From the cell containing the given text, extract its center point as [x, y] coordinate. 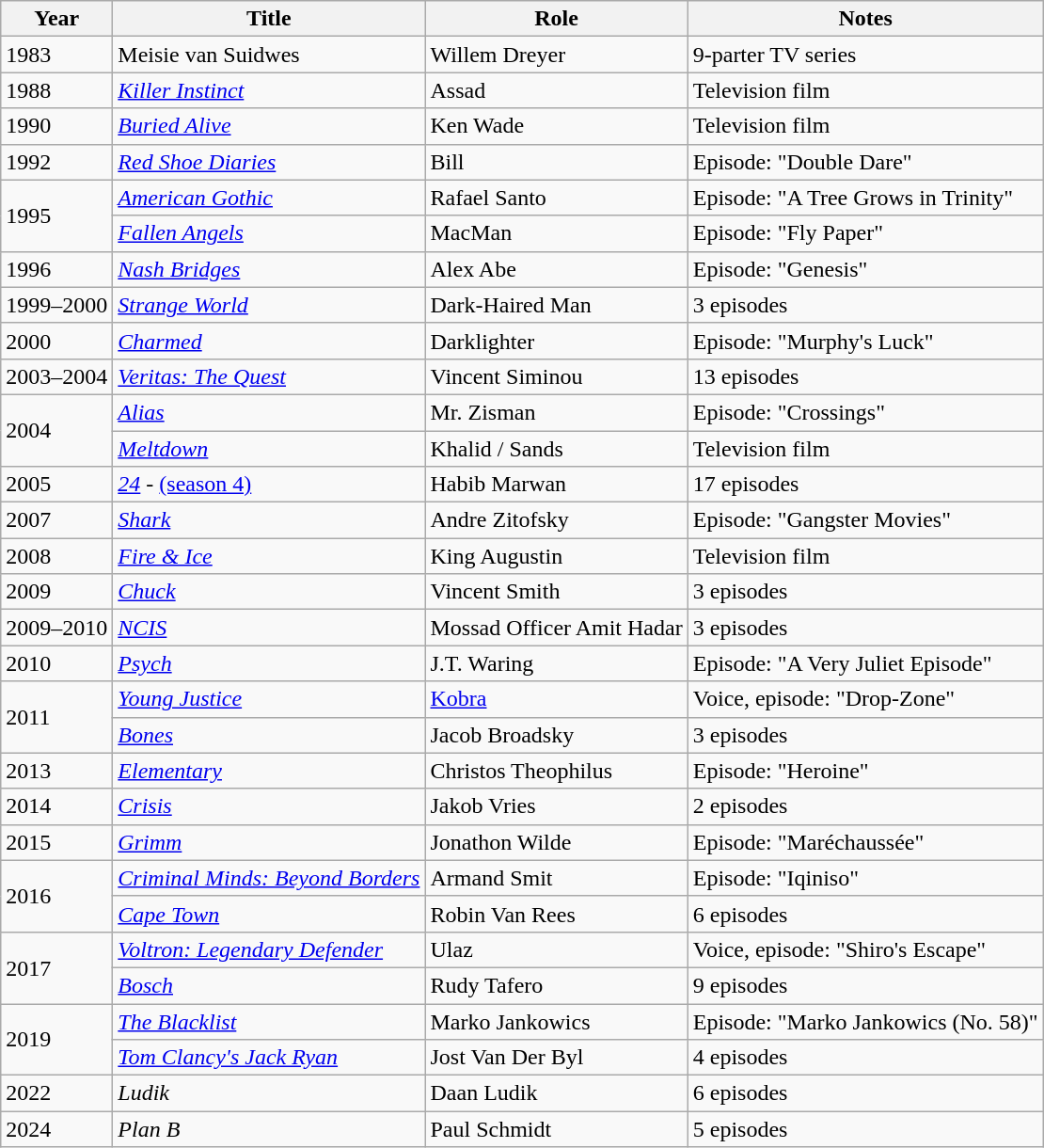
Episode: "Genesis" [865, 269]
Elementary [269, 771]
Episode: "Fly Paper" [865, 233]
Jost Van Der Byl [557, 1058]
2009 [56, 592]
1990 [56, 126]
Notes [865, 19]
King Augustin [557, 556]
Role [557, 19]
2007 [56, 520]
Armand Smit [557, 878]
2003–2004 [56, 376]
Episode: "A Very Juliet Episode" [865, 663]
Episode: "Crossings" [865, 412]
Habib Marwan [557, 485]
Chuck [269, 592]
Andre Zitofsky [557, 520]
Crisis [269, 806]
Meisie van Suidwes [269, 55]
Killer Instinct [269, 90]
4 episodes [865, 1058]
Nash Bridges [269, 269]
1996 [56, 269]
Dark-Haired Man [557, 305]
2014 [56, 806]
Marko Jankowics [557, 1021]
2008 [56, 556]
Episode: "Maréchaussée" [865, 842]
13 episodes [865, 376]
2015 [56, 842]
Willem Dreyer [557, 55]
Episode: "Gangster Movies" [865, 520]
Khalid / Sands [557, 449]
Alias [269, 412]
Mossad Officer Amit Hadar [557, 628]
Paul Schmidt [557, 1129]
Plan B [269, 1129]
J.T. Waring [557, 663]
Vincent Siminou [557, 376]
2024 [56, 1129]
Year [56, 19]
Episode: "Double Dare" [865, 162]
Vincent Smith [557, 592]
Bill [557, 162]
Darklighter [557, 341]
Fire & Ice [269, 556]
24 - (season 4) [269, 485]
NCIS [269, 628]
The Blacklist [269, 1021]
American Gothic [269, 198]
2005 [56, 485]
Psych [269, 663]
9 episodes [865, 985]
Meltdown [269, 449]
Assad [557, 90]
Buried Alive [269, 126]
1988 [56, 90]
2 episodes [865, 806]
2019 [56, 1039]
5 episodes [865, 1129]
Episode: "Heroine" [865, 771]
Title [269, 19]
Bones [269, 735]
Episode: "Iqiniso" [865, 878]
Voice, episode: "Drop-Zone" [865, 699]
Voice, episode: "Shiro's Escape" [865, 949]
Grimm [269, 842]
Criminal Minds: Beyond Borders [269, 878]
Charmed [269, 341]
Robin Van Rees [557, 914]
MacMan [557, 233]
2004 [56, 430]
Alex Abe [557, 269]
Rafael Santo [557, 198]
17 episodes [865, 485]
Rudy Tafero [557, 985]
Young Justice [269, 699]
Veritas: The Quest [269, 376]
Episode: "Murphy's Luck" [865, 341]
Episode: "Marko Jankowics (No. 58)" [865, 1021]
Cape Town [269, 914]
Red Shoe Diaries [269, 162]
1983 [56, 55]
Voltron: Legendary Defender [269, 949]
Mr. Zisman [557, 412]
Strange World [269, 305]
2011 [56, 717]
Jakob Vries [557, 806]
2017 [56, 967]
2022 [56, 1093]
2013 [56, 771]
1995 [56, 215]
2009–2010 [56, 628]
1999–2000 [56, 305]
2010 [56, 663]
Tom Clancy's Jack Ryan [269, 1058]
Ulaz [557, 949]
9-parter TV series [865, 55]
2016 [56, 896]
Kobra [557, 699]
1992 [56, 162]
Fallen Angels [269, 233]
Daan Ludik [557, 1093]
Bosch [269, 985]
2000 [56, 341]
Jonathon Wilde [557, 842]
Christos Theophilus [557, 771]
Shark [269, 520]
Episode: "A Tree Grows in Trinity" [865, 198]
Ludik [269, 1093]
Jacob Broadsky [557, 735]
Ken Wade [557, 126]
